Determine the [x, y] coordinate at the center of the cell enclosing the given text.  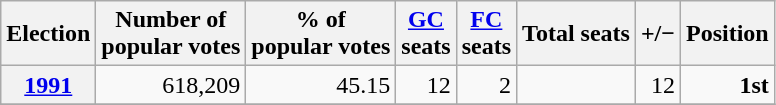
% ofpopular votes [321, 34]
1st [728, 85]
Number ofpopular votes [171, 34]
618,209 [171, 85]
FCseats [486, 34]
1991 [48, 85]
2 [486, 85]
Total seats [576, 34]
Election [48, 34]
45.15 [321, 85]
Position [728, 34]
+/− [658, 34]
GCseats [426, 34]
